Capture the cell that displays the provided text and extract its [X, Y] central coordinate. 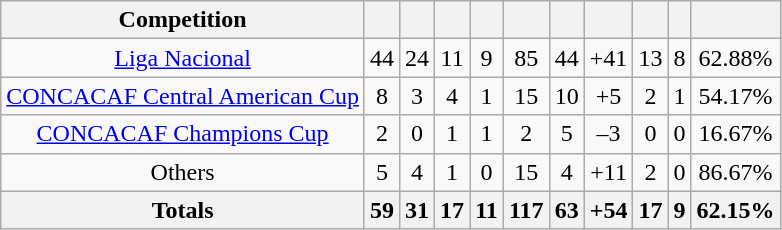
CONCACAF Champions Cup [183, 134]
62.88% [736, 58]
10 [566, 96]
31 [418, 210]
63 [566, 210]
62.15% [736, 210]
59 [382, 210]
85 [526, 58]
117 [526, 210]
54.17% [736, 96]
Liga Nacional [183, 58]
24 [418, 58]
CONCACAF Central American Cup [183, 96]
–3 [608, 134]
Totals [183, 210]
86.67% [736, 172]
+54 [608, 210]
+41 [608, 58]
+11 [608, 172]
16.67% [736, 134]
+5 [608, 96]
13 [650, 58]
Others [183, 172]
Competition [183, 20]
3 [418, 96]
